Locate the cell with the specified text and output its [x, y] center coordinate. 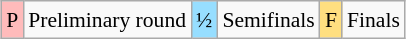
P [12, 20]
Preliminary round [107, 20]
½ [204, 20]
Semifinals [268, 20]
Finals [374, 20]
F [331, 20]
